Scan for the cell matching the given text and deliver its [x, y] coordinate at center. 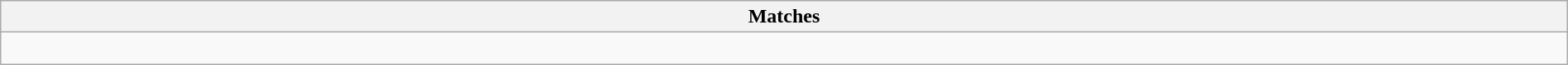
Matches [784, 17]
